Output the [x, y] coordinate of the center of the cell containing the given text.  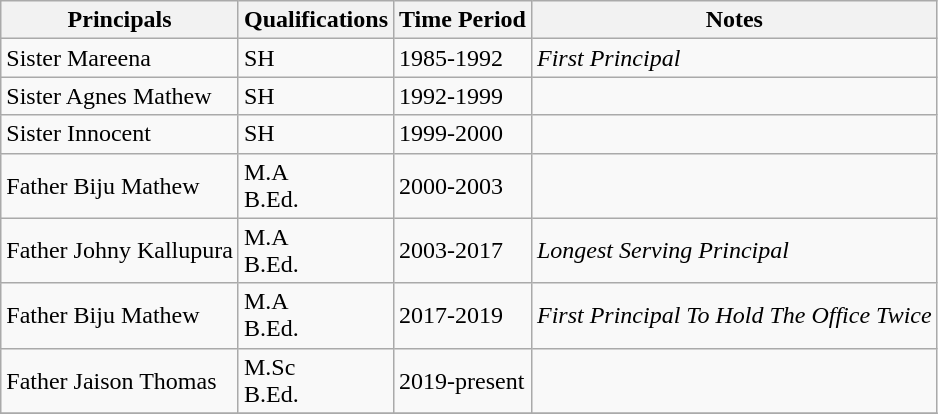
M.ScB.Ed. [316, 380]
Sister Agnes Mathew [120, 96]
Sister Mareena [120, 58]
Principals [120, 20]
1992-1999 [463, 96]
Sister Innocent [120, 134]
Father Jaison Thomas [120, 380]
Longest Serving Principal [734, 250]
1985-1992 [463, 58]
Father Johny Kallupura [120, 250]
2000-2003 [463, 186]
1999-2000 [463, 134]
Qualifications [316, 20]
First Principal To Hold The Office Twice [734, 316]
First Principal [734, 58]
2019-present [463, 380]
2017-2019 [463, 316]
Time Period [463, 20]
2003-2017 [463, 250]
Notes [734, 20]
